Find where the given text appears and provide that cell's center as [x, y] coordinate. 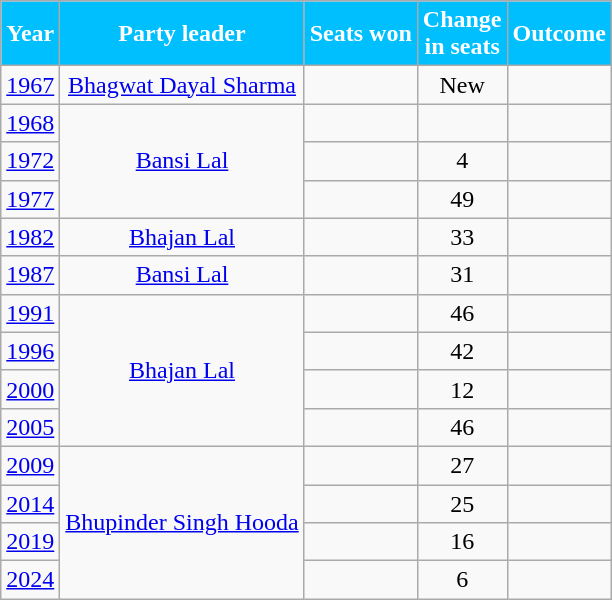
12 [462, 389]
2024 [30, 580]
6 [462, 580]
Changein seats [462, 34]
1972 [30, 161]
2005 [30, 427]
33 [462, 237]
Seats won [360, 34]
Bhupinder Singh Hooda [182, 522]
25 [462, 503]
1996 [30, 351]
16 [462, 542]
2000 [30, 389]
1982 [30, 237]
42 [462, 351]
1987 [30, 275]
2014 [30, 503]
1968 [30, 123]
Party leader [182, 34]
27 [462, 465]
New [462, 85]
Bhagwat Dayal Sharma [182, 85]
Year [30, 34]
1967 [30, 85]
1991 [30, 313]
2009 [30, 465]
31 [462, 275]
2019 [30, 542]
49 [462, 199]
Outcome [559, 34]
1977 [30, 199]
4 [462, 161]
